Detect which cell encompasses the target text, then output its [x, y] center coordinate. 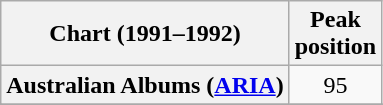
Peakposition [335, 34]
Chart (1991–1992) [145, 34]
95 [335, 85]
Australian Albums (ARIA) [145, 85]
